From the cell containing the given text, extract its center point as [x, y] coordinate. 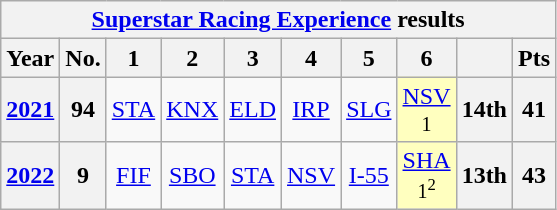
KNX [192, 110]
41 [534, 110]
SBO [192, 176]
ELD [253, 110]
No. [83, 58]
NSV1 [426, 110]
4 [312, 58]
Year [30, 58]
9 [83, 176]
5 [369, 58]
3 [253, 58]
2022 [30, 176]
2 [192, 58]
13th [484, 176]
NSV [312, 176]
I-55 [369, 176]
Superstar Racing Experience results [278, 20]
14th [484, 110]
6 [426, 58]
FIF [133, 176]
SHA12 [426, 176]
Pts [534, 58]
43 [534, 176]
SLG [369, 110]
2021 [30, 110]
1 [133, 58]
94 [83, 110]
IRP [312, 110]
